Detect which cell encompasses the target text, then output its (X, Y) center coordinate. 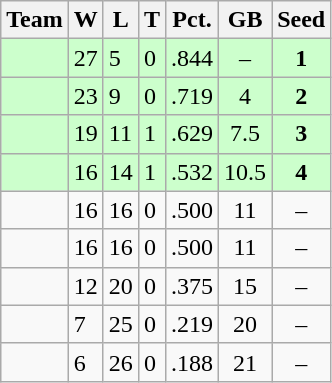
T (152, 20)
7.5 (246, 134)
19 (86, 134)
Pct. (192, 20)
26 (120, 362)
15 (246, 286)
GB (246, 20)
23 (86, 96)
21 (246, 362)
12 (86, 286)
2 (302, 96)
.719 (192, 96)
Seed (302, 20)
6 (86, 362)
.188 (192, 362)
25 (120, 324)
10.5 (246, 172)
.629 (192, 134)
Team (35, 20)
W (86, 20)
27 (86, 58)
.532 (192, 172)
5 (120, 58)
.844 (192, 58)
.219 (192, 324)
9 (120, 96)
L (120, 20)
7 (86, 324)
3 (302, 134)
.375 (192, 286)
14 (120, 172)
